Detect which cell encompasses the target text, then output its (X, Y) center coordinate. 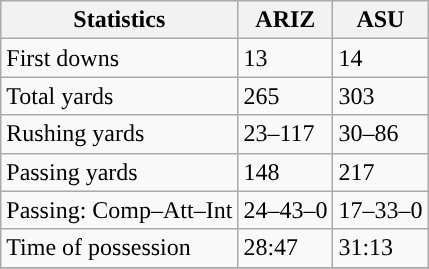
24–43–0 (286, 210)
First downs (120, 58)
ASU (380, 20)
Statistics (120, 20)
148 (286, 172)
303 (380, 96)
31:13 (380, 248)
28:47 (286, 248)
14 (380, 58)
ARIZ (286, 20)
265 (286, 96)
217 (380, 172)
Total yards (120, 96)
Passing: Comp–Att–Int (120, 210)
13 (286, 58)
17–33–0 (380, 210)
Time of possession (120, 248)
30–86 (380, 134)
23–117 (286, 134)
Passing yards (120, 172)
Rushing yards (120, 134)
